Find where the given text appears and provide that cell's center as [X, Y] coordinate. 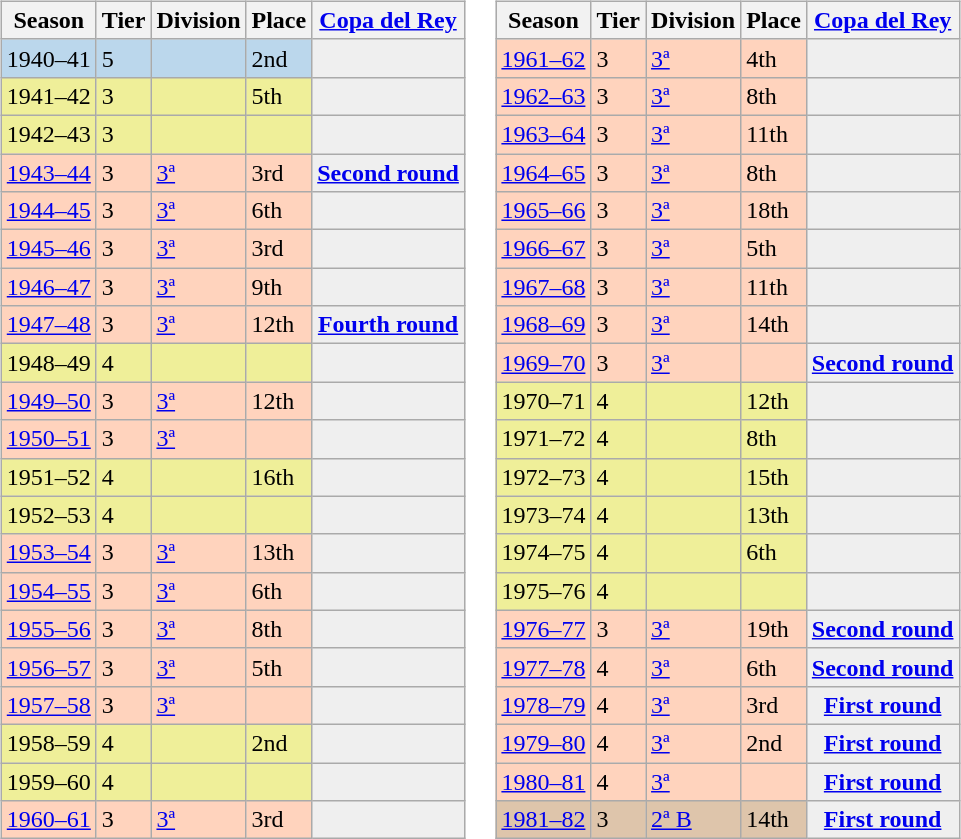
1963–64 [544, 134]
1966–67 [544, 249]
5 [124, 58]
1958–59 [48, 743]
1940–41 [48, 58]
1976–77 [544, 629]
1971–72 [544, 439]
1955–56 [48, 629]
1947–48 [48, 325]
1975–76 [544, 591]
1980–81 [544, 781]
1944–45 [48, 211]
Fourth round [388, 325]
1945–46 [48, 249]
1952–53 [48, 515]
1956–57 [48, 667]
1978–79 [544, 705]
1970–71 [544, 401]
1948–49 [48, 363]
1954–55 [48, 591]
1949–50 [48, 401]
1950–51 [48, 439]
19th [774, 629]
1942–43 [48, 134]
1981–82 [544, 820]
1959–60 [48, 781]
1973–74 [544, 515]
1968–69 [544, 325]
1957–58 [48, 705]
1960–61 [48, 820]
1977–78 [544, 667]
1953–54 [48, 553]
4th [774, 58]
1974–75 [544, 553]
1965–66 [544, 211]
2ª B [694, 820]
1951–52 [48, 477]
1946–47 [48, 287]
1961–62 [544, 58]
18th [774, 211]
1962–63 [544, 96]
1979–80 [544, 743]
1972–73 [544, 477]
16th [279, 477]
1969–70 [544, 363]
9th [279, 287]
1941–42 [48, 96]
1964–65 [544, 173]
1943–44 [48, 173]
1967–68 [544, 287]
15th [774, 477]
